For the text-containing cell, return its midpoint in [X, Y] coordinate format. 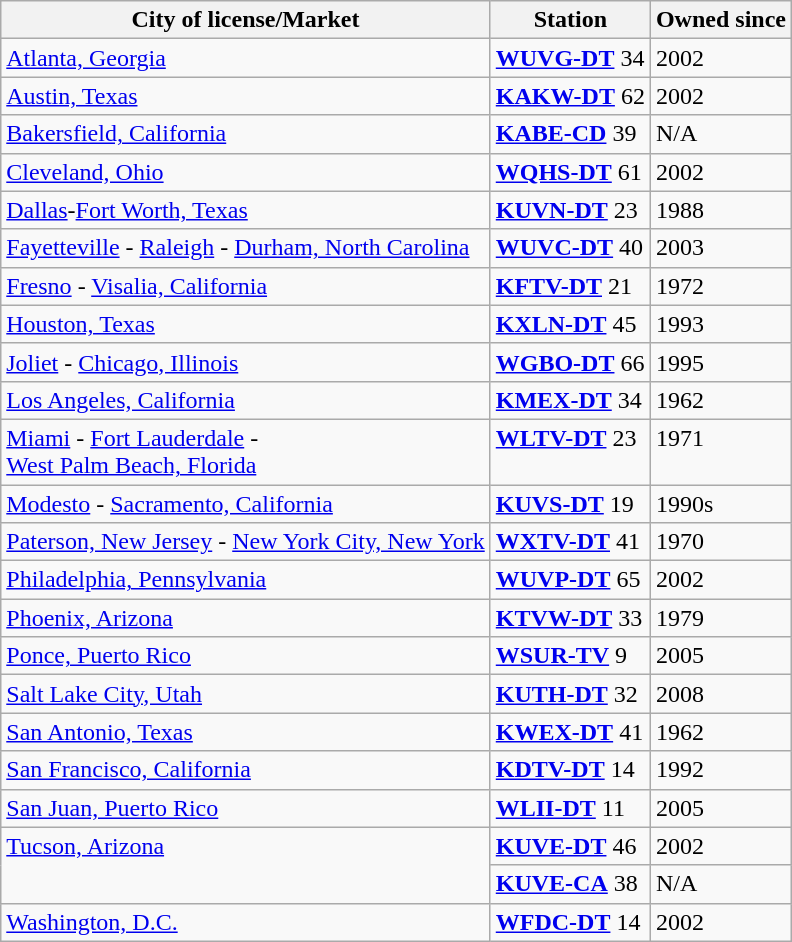
1970 [720, 542]
WLII-DT 11 [570, 808]
Atlanta, Georgia [246, 58]
KTVW-DT 33 [570, 618]
Ponce, Puerto Rico [246, 656]
San Antonio, Texas [246, 732]
1971 [720, 452]
WUVP-DT 65 [570, 580]
WSUR-TV 9 [570, 656]
WUVG-DT 34 [570, 58]
2003 [720, 248]
Washington, D.C. [246, 922]
San Juan, Puerto Rico [246, 808]
KMEX-DT 34 [570, 400]
1972 [720, 286]
Fayetteville - Raleigh - Durham, North Carolina [246, 248]
KUVE-DT 46 [570, 846]
KABE-CD 39 [570, 134]
Fresno - Visalia, California [246, 286]
Salt Lake City, Utah [246, 694]
KWEX-DT 41 [570, 732]
Dallas-Fort Worth, Texas [246, 210]
Miami - Fort Lauderdale - West Palm Beach, Florida [246, 452]
1990s [720, 503]
WXTV-DT 41 [570, 542]
1988 [720, 210]
WFDC-DT 14 [570, 922]
Houston, Texas [246, 324]
KUVN-DT 23 [570, 210]
WQHS-DT 61 [570, 172]
Modesto - Sacramento, California [246, 503]
1995 [720, 362]
2008 [720, 694]
KUTH-DT 32 [570, 694]
Austin, Texas [246, 96]
Phoenix, Arizona [246, 618]
1993 [720, 324]
KAKW-DT 62 [570, 96]
KFTV-DT 21 [570, 286]
WLTV-DT 23 [570, 452]
Joliet - Chicago, Illinois [246, 362]
KXLN-DT 45 [570, 324]
Owned since [720, 20]
KUVE-CA 38 [570, 884]
Bakersfield, California [246, 134]
Los Angeles, California [246, 400]
KDTV-DT 14 [570, 770]
Tucson, Arizona [246, 865]
WGBO-DT 66 [570, 362]
City of license/Market [246, 20]
1979 [720, 618]
WUVC-DT 40 [570, 248]
KUVS-DT 19 [570, 503]
1992 [720, 770]
Philadelphia, Pennsylvania [246, 580]
Cleveland, Ohio [246, 172]
Station [570, 20]
Paterson, New Jersey - New York City, New York [246, 542]
San Francisco, California [246, 770]
